From the cell containing the given text, extract its center point as [X, Y] coordinate. 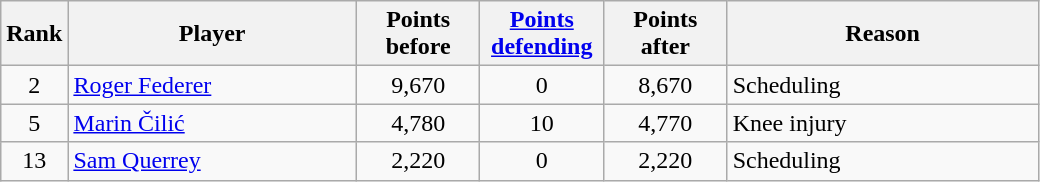
Knee injury [882, 123]
4,780 [418, 123]
5 [34, 123]
Roger Federer [212, 85]
Points before [418, 34]
2 [34, 85]
Sam Querrey [212, 161]
10 [542, 123]
13 [34, 161]
Reason [882, 34]
Points after [666, 34]
Rank [34, 34]
4,770 [666, 123]
Points defending [542, 34]
Player [212, 34]
8,670 [666, 85]
9,670 [418, 85]
Marin Čilić [212, 123]
